Find where the given text appears and provide that cell's center as [X, Y] coordinate. 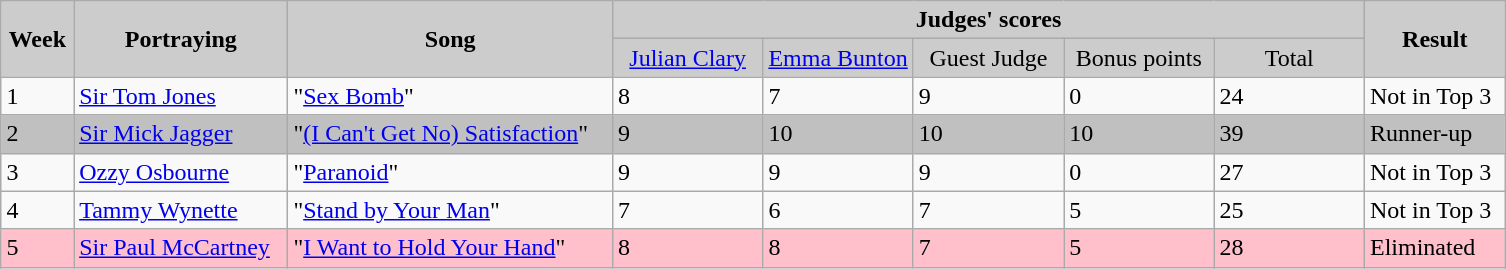
25 [1289, 210]
Runner-up [1434, 134]
Emma Bunton [838, 58]
Result [1434, 39]
Sir Mick Jagger [181, 134]
Total [1289, 58]
"Stand by Your Man" [450, 210]
"Paranoid" [450, 172]
2 [38, 134]
1 [38, 96]
39 [1289, 134]
3 [38, 172]
Judges' scores [988, 20]
Bonus points [1139, 58]
"(I Can't Get No) Satisfaction" [450, 134]
"Sex Bomb" [450, 96]
28 [1289, 248]
Week [38, 39]
Song [450, 39]
Eliminated [1434, 248]
Sir Paul McCartney [181, 248]
6 [838, 210]
Ozzy Osbourne [181, 172]
Guest Judge [988, 58]
24 [1289, 96]
Sir Tom Jones [181, 96]
27 [1289, 172]
Portraying [181, 39]
Julian Clary [687, 58]
Tammy Wynette [181, 210]
4 [38, 210]
"I Want to Hold Your Hand" [450, 248]
